Extract the [X, Y] coordinate from the center of the cell holding the provided text.  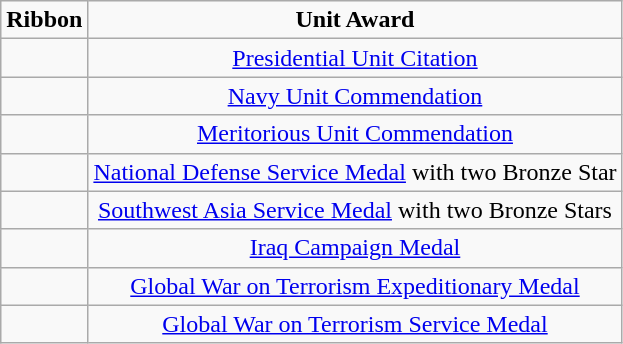
Navy Unit Commendation [355, 96]
Ribbon [44, 20]
Meritorious Unit Commendation [355, 134]
Southwest Asia Service Medal with two Bronze Stars [355, 210]
Global War on Terrorism Expeditionary Medal [355, 286]
Unit Award [355, 20]
Global War on Terrorism Service Medal [355, 324]
Presidential Unit Citation [355, 58]
National Defense Service Medal with two Bronze Star [355, 172]
Iraq Campaign Medal [355, 248]
